Locate the cell with the specified text and output its (x, y) center coordinate. 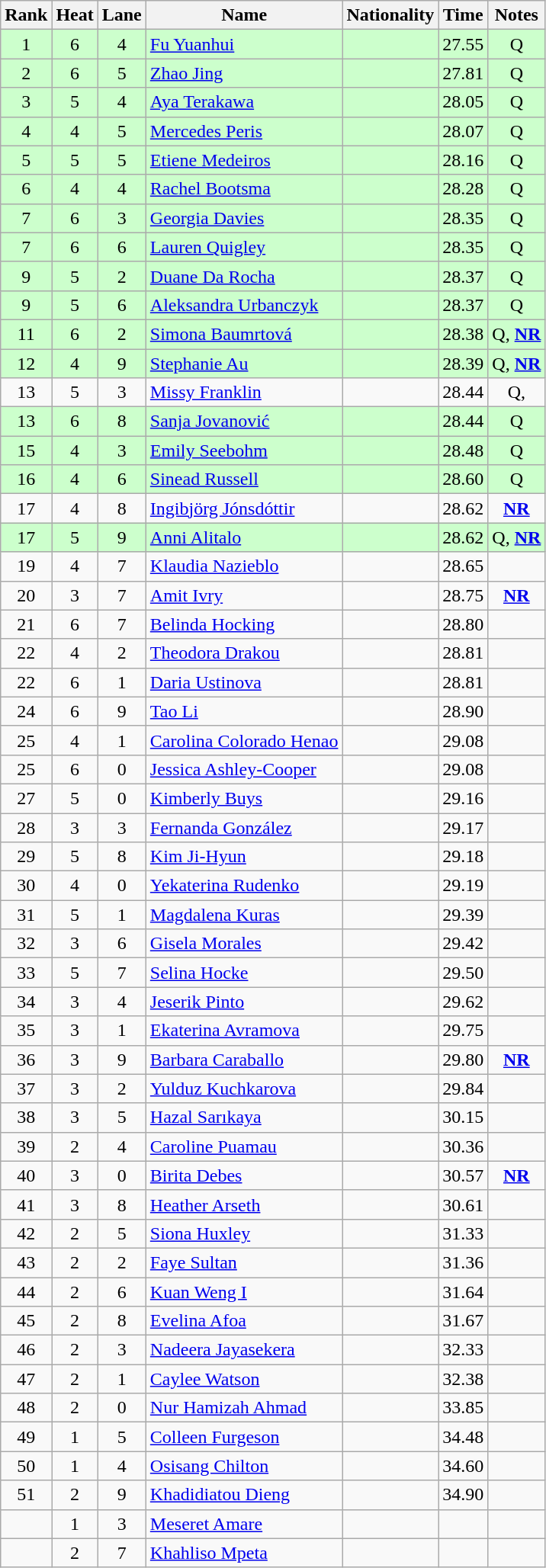
Gisela Morales (244, 944)
Rank (26, 15)
Fernanda González (244, 827)
Jeserik Pinto (244, 1002)
Barbara Caraballo (244, 1060)
29.19 (464, 886)
Yekaterina Rudenko (244, 886)
16 (26, 479)
Notes (517, 15)
50 (26, 1466)
29.16 (464, 798)
Klaudia Nazieblo (244, 566)
31 (26, 915)
Theodora Drakou (244, 653)
Carolina Colorado Henao (244, 740)
29.42 (464, 944)
20 (26, 595)
46 (26, 1350)
Aya Terakawa (244, 102)
29.18 (464, 857)
Stephanie Au (244, 364)
29.50 (464, 973)
28.80 (464, 624)
43 (26, 1262)
Name (244, 15)
38 (26, 1117)
31.33 (464, 1233)
35 (26, 1031)
Hazal Sarıkaya (244, 1117)
Duane Da Rocha (244, 276)
28.07 (464, 131)
Osisang Chilton (244, 1466)
33.85 (464, 1408)
24 (26, 711)
49 (26, 1437)
Aleksandra Urbanczyk (244, 305)
Ekaterina Avramova (244, 1031)
31.64 (464, 1292)
29.62 (464, 1002)
Nadeera Jayasekera (244, 1350)
34.48 (464, 1437)
Simona Baumrtová (244, 334)
Sanja Jovanović (244, 422)
27.55 (464, 44)
29.17 (464, 827)
31.67 (464, 1321)
Meseret Amare (244, 1524)
28 (26, 827)
Q, (517, 393)
Lauren Quigley (244, 247)
28.05 (464, 102)
41 (26, 1204)
34.90 (464, 1495)
Faye Sultan (244, 1262)
11 (26, 334)
36 (26, 1060)
Kim Ji-Hyun (244, 857)
Khadidiatou Dieng (244, 1495)
51 (26, 1495)
Nur Hamizah Ahmad (244, 1408)
Caroline Puamau (244, 1146)
31.36 (464, 1262)
Anni Alitalo (244, 537)
Selina Hocke (244, 973)
30.57 (464, 1175)
28.60 (464, 479)
Emily Seebohm (244, 451)
40 (26, 1175)
Etiene Medeiros (244, 160)
Caylee Watson (244, 1379)
37 (26, 1089)
28.65 (464, 566)
Fu Yuanhui (244, 44)
30 (26, 886)
29.39 (464, 915)
Ingibjörg Jónsdóttir (244, 508)
28.75 (464, 595)
47 (26, 1379)
30.61 (464, 1204)
19 (26, 566)
Kuan Weng I (244, 1292)
28.38 (464, 334)
Nationality (390, 15)
Jessica Ashley-Cooper (244, 769)
Birita Debes (244, 1175)
30.36 (464, 1146)
44 (26, 1292)
21 (26, 624)
15 (26, 451)
Tao Li (244, 711)
Yulduz Kuchkarova (244, 1089)
34 (26, 1002)
33 (26, 973)
29 (26, 857)
Belinda Hocking (244, 624)
Georgia Davies (244, 218)
34.60 (464, 1466)
28.28 (464, 189)
29.75 (464, 1031)
Missy Franklin (244, 393)
42 (26, 1233)
32.33 (464, 1350)
45 (26, 1321)
Amit Ivry (244, 595)
27 (26, 798)
Time (464, 15)
28.90 (464, 711)
Lane (122, 15)
Evelina Afoa (244, 1321)
48 (26, 1408)
Siona Huxley (244, 1233)
Mercedes Peris (244, 131)
32 (26, 944)
Magdalena Kuras (244, 915)
32.38 (464, 1379)
30.15 (464, 1117)
Heat (75, 15)
29.84 (464, 1089)
Rachel Bootsma (244, 189)
39 (26, 1146)
Colleen Furgeson (244, 1437)
29.80 (464, 1060)
Kimberly Buys (244, 798)
28.39 (464, 364)
27.81 (464, 73)
Daria Ustinova (244, 682)
Zhao Jing (244, 73)
12 (26, 364)
28.48 (464, 451)
Heather Arseth (244, 1204)
28.16 (464, 160)
Khahliso Mpeta (244, 1553)
Sinead Russell (244, 479)
